Extract the [x, y] coordinate from the center of the cell holding the provided text.  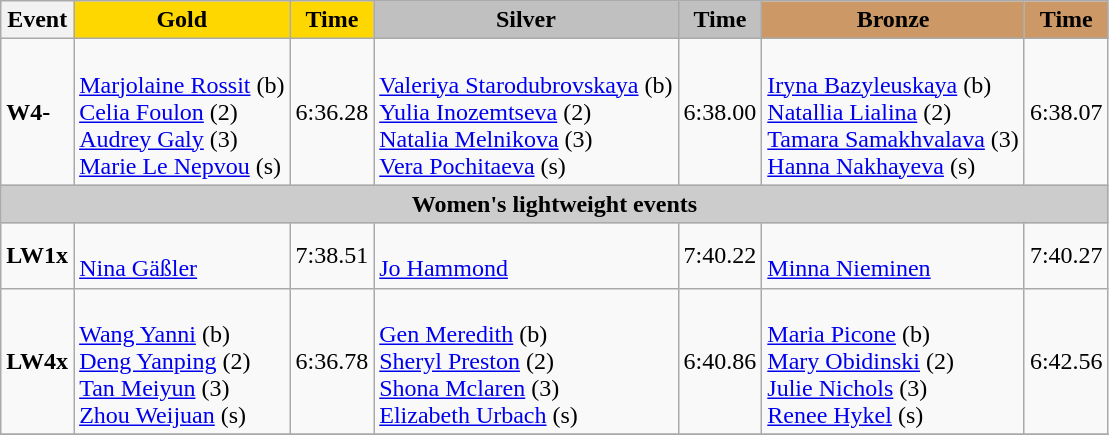
Bronze [894, 20]
LW1x [38, 256]
Iryna Bazyleuskaya (b)Natallia Lialina (2)Tamara Samakhvalava (3)Hanna Nakhayeva (s) [894, 112]
Women's lightweight events [554, 204]
6:42.56 [1066, 361]
Minna Nieminen [894, 256]
Event [38, 20]
6:36.78 [332, 361]
7:40.27 [1066, 256]
7:40.22 [720, 256]
6:38.00 [720, 112]
Gold [182, 20]
Marjolaine Rossit (b)Celia Foulon (2)Audrey Galy (3)Marie Le Nepvou (s) [182, 112]
Jo Hammond [526, 256]
Silver [526, 20]
W4- [38, 112]
Gen Meredith (b)Sheryl Preston (2)Shona Mclaren (3)Elizabeth Urbach (s) [526, 361]
Valeriya Starodubrovskaya (b)Yulia Inozemtseva (2)Natalia Melnikova (3)Vera Pochitaeva (s) [526, 112]
LW4x [38, 361]
6:40.86 [720, 361]
6:36.28 [332, 112]
Wang Yanni (b)Deng Yanping (2)Tan Meiyun (3)Zhou Weijuan (s) [182, 361]
6:38.07 [1066, 112]
Maria Picone (b)Mary Obidinski (2)Julie Nichols (3)Renee Hykel (s) [894, 361]
7:38.51 [332, 256]
Nina Gäßler [182, 256]
